Scan for the cell matching the given text and deliver its (x, y) coordinate at center. 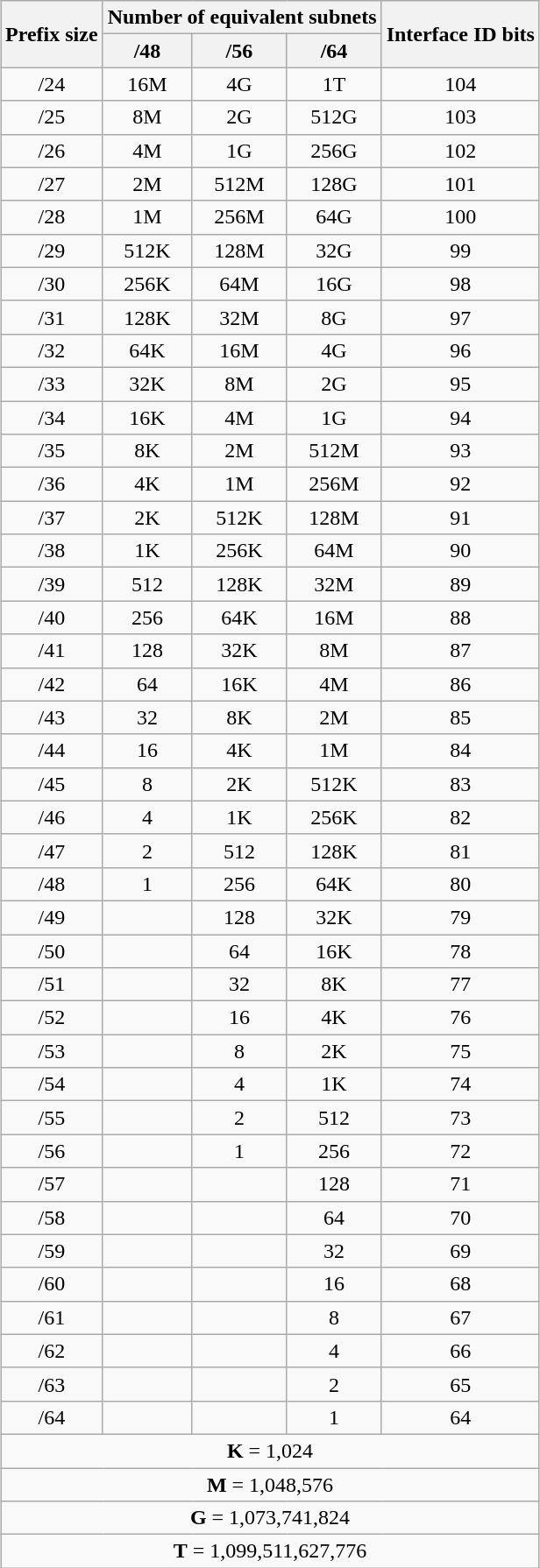
Interface ID bits (460, 34)
93 (460, 451)
32G (334, 251)
16G (334, 284)
84 (460, 751)
94 (460, 418)
78 (460, 950)
64G (334, 217)
89 (460, 584)
/60 (53, 1284)
/51 (53, 985)
69 (460, 1251)
/27 (53, 184)
104 (460, 84)
87 (460, 651)
/39 (53, 584)
G = 1,073,741,824 (270, 1518)
/63 (53, 1384)
88 (460, 618)
81 (460, 851)
T = 1,099,511,627,776 (270, 1551)
85 (460, 717)
92 (460, 484)
128G (334, 184)
67 (460, 1317)
1T (334, 84)
/61 (53, 1317)
97 (460, 317)
/24 (53, 84)
/53 (53, 1051)
/47 (53, 851)
/25 (53, 117)
/32 (53, 350)
75 (460, 1051)
/41 (53, 651)
/46 (53, 817)
73 (460, 1118)
Number of equivalent subnets (242, 18)
/33 (53, 384)
/31 (53, 317)
/38 (53, 551)
103 (460, 117)
/43 (53, 717)
99 (460, 251)
74 (460, 1084)
66 (460, 1351)
/26 (53, 151)
90 (460, 551)
/54 (53, 1084)
/45 (53, 784)
101 (460, 184)
512G (334, 117)
77 (460, 985)
/52 (53, 1018)
/35 (53, 451)
102 (460, 151)
/30 (53, 284)
79 (460, 917)
/59 (53, 1251)
8G (334, 317)
/55 (53, 1118)
95 (460, 384)
/29 (53, 251)
K = 1,024 (270, 1451)
96 (460, 350)
Prefix size (53, 34)
/58 (53, 1218)
/44 (53, 751)
/57 (53, 1184)
83 (460, 784)
/42 (53, 684)
91 (460, 518)
86 (460, 684)
256G (334, 151)
82 (460, 817)
80 (460, 884)
98 (460, 284)
/62 (53, 1351)
71 (460, 1184)
76 (460, 1018)
/36 (53, 484)
/37 (53, 518)
70 (460, 1218)
/50 (53, 950)
68 (460, 1284)
100 (460, 217)
/34 (53, 418)
/49 (53, 917)
M = 1,048,576 (270, 1485)
/28 (53, 217)
72 (460, 1151)
65 (460, 1384)
/40 (53, 618)
